Find where the given text appears and provide that cell's center as [X, Y] coordinate. 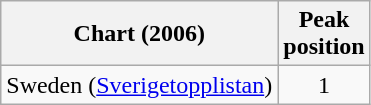
Chart (2006) [140, 34]
1 [324, 85]
Peakposition [324, 34]
Sweden (Sverigetopplistan) [140, 85]
